Capture the cell that displays the provided text and extract its (X, Y) central coordinate. 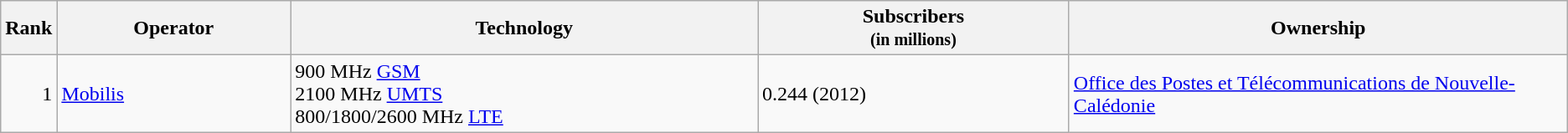
1 (28, 94)
Rank (28, 28)
Ownership (1318, 28)
Operator (174, 28)
900 MHz GSM2100 MHz UMTS800/1800/2600 MHz LTE (524, 94)
0.244 (2012) (914, 94)
Technology (524, 28)
Subscribers(in millions) (914, 28)
Office des Postes et Télécommunications de Nouvelle-Calédonie (1318, 94)
Mobilis (174, 94)
